Capture the cell that displays the provided text and extract its [X, Y] central coordinate. 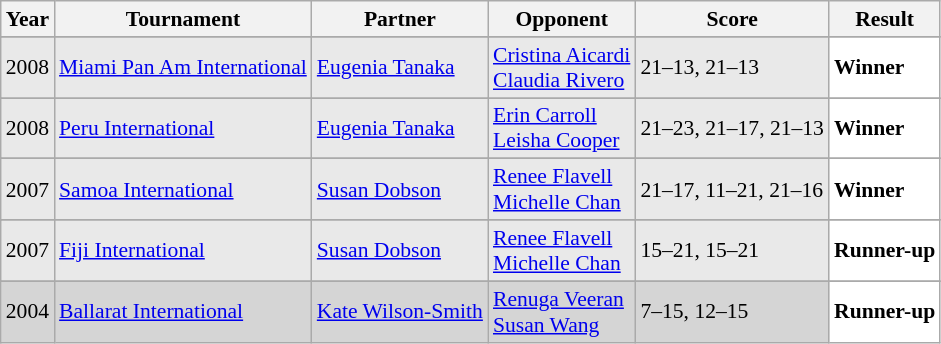
Result [884, 19]
15–21, 15–21 [732, 250]
Score [732, 19]
Renuga Veeran Susan Wang [562, 312]
Ballarat International [183, 312]
2004 [28, 312]
21–17, 11–21, 21–16 [732, 190]
Samoa International [183, 190]
21–13, 21–13 [732, 68]
Cristina Aicardi Claudia Rivero [562, 68]
Partner [400, 19]
21–23, 21–17, 21–13 [732, 128]
7–15, 12–15 [732, 312]
Erin Carroll Leisha Cooper [562, 128]
Opponent [562, 19]
Kate Wilson-Smith [400, 312]
Fiji International [183, 250]
Miami Pan Am International [183, 68]
Tournament [183, 19]
Peru International [183, 128]
Year [28, 19]
